Search for the cell housing the specified text and yield its [X, Y] center coordinate. 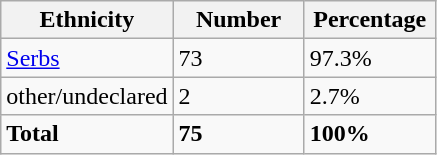
Total [87, 134]
100% [370, 134]
2.7% [370, 96]
75 [238, 134]
Serbs [87, 58]
Ethnicity [87, 20]
other/undeclared [87, 96]
2 [238, 96]
Percentage [370, 20]
97.3% [370, 58]
73 [238, 58]
Number [238, 20]
